Extract the [X, Y] coordinate from the center of the cell holding the provided text.  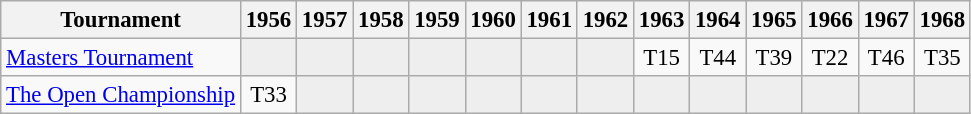
Masters Tournament [121, 58]
1963 [661, 20]
1958 [381, 20]
1962 [605, 20]
T33 [268, 95]
T46 [886, 58]
T39 [774, 58]
The Open Championship [121, 95]
1960 [493, 20]
1967 [886, 20]
1956 [268, 20]
1968 [942, 20]
1959 [437, 20]
1966 [830, 20]
Tournament [121, 20]
T15 [661, 58]
1957 [325, 20]
1961 [549, 20]
1964 [718, 20]
T44 [718, 58]
1965 [774, 20]
T22 [830, 58]
T35 [942, 58]
